Detect which cell encompasses the target text, then output its [X, Y] center coordinate. 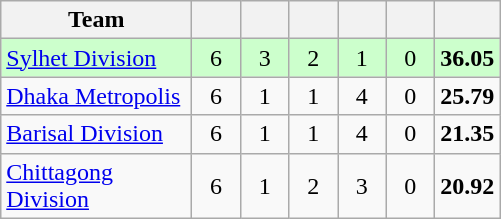
Team [96, 20]
36.05 [468, 58]
Sylhet Division [96, 58]
Chittagong Division [96, 186]
Barisal Division [96, 134]
Dhaka Metropolis [96, 96]
21.35 [468, 134]
20.92 [468, 186]
25.79 [468, 96]
